Find where the given text appears and provide that cell's center as [x, y] coordinate. 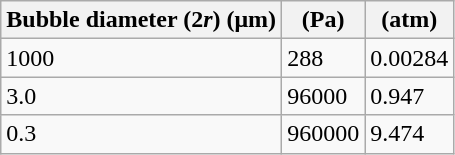
0.00284 [410, 58]
960000 [324, 134]
(Pa) [324, 20]
1000 [142, 58]
0.947 [410, 96]
9.474 [410, 134]
3.0 [142, 96]
(atm) [410, 20]
0.3 [142, 134]
96000 [324, 96]
288 [324, 58]
Bubble diameter (2r) (μm) [142, 20]
